Return (X, Y) of the center of cell containing provided text 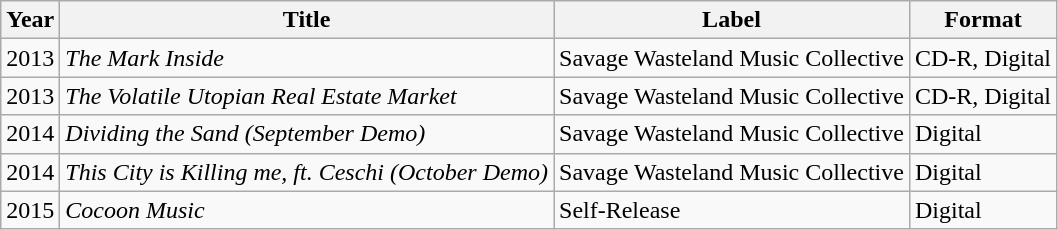
Label (732, 20)
Dividing the Sand (September Demo) (307, 134)
The Volatile Utopian Real Estate Market (307, 96)
Self-Release (732, 210)
Format (982, 20)
This City is Killing me, ft. Ceschi (October Demo) (307, 172)
Cocoon Music (307, 210)
Title (307, 20)
The Mark Inside (307, 58)
Year (30, 20)
2015 (30, 210)
